Capture the cell that displays the provided text and extract its [x, y] central coordinate. 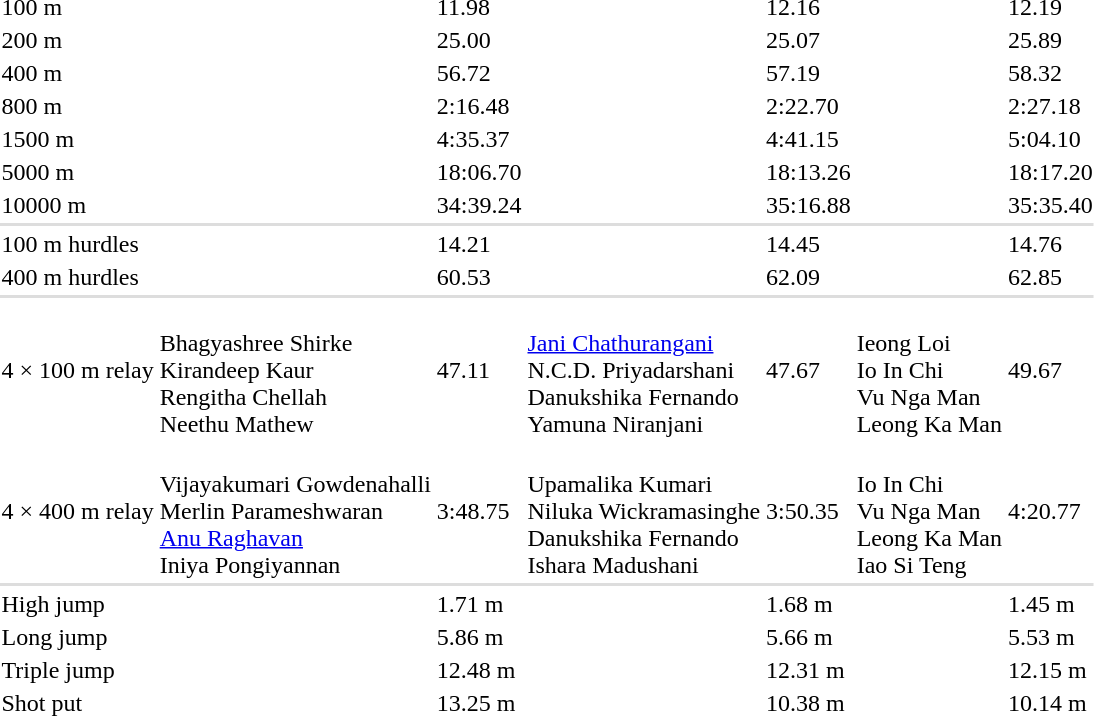
56.72 [479, 73]
62.85 [1050, 277]
5.53 m [1050, 637]
4 × 100 m relay [78, 370]
Ieong LoiIo In ChiVu Nga ManLeong Ka Man [929, 370]
4 × 400 m relay [78, 511]
3:50.35 [809, 511]
49.67 [1050, 370]
14.45 [809, 244]
47.67 [809, 370]
3:48.75 [479, 511]
12.48 m [479, 670]
35:35.40 [1050, 205]
High jump [78, 604]
1500 m [78, 139]
25.07 [809, 40]
Jani ChathuranganiN.C.D. PriyadarshaniDanukshika FernandoYamuna Niranjani [644, 370]
47.11 [479, 370]
10000 m [78, 205]
4:20.77 [1050, 511]
4:41.15 [809, 139]
58.32 [1050, 73]
Upamalika KumariNiluka WickramasingheDanukshika FernandoIshara Madushani [644, 511]
2:22.70 [809, 106]
1.45 m [1050, 604]
200 m [78, 40]
14.76 [1050, 244]
12.31 m [809, 670]
2:16.48 [479, 106]
1.71 m [479, 604]
25.00 [479, 40]
5.86 m [479, 637]
18:06.70 [479, 172]
5:04.10 [1050, 139]
Vijayakumari GowdenahalliMerlin ParameshwaranAnu RaghavanIniya Pongiyannan [295, 511]
12.15 m [1050, 670]
18:13.26 [809, 172]
5.66 m [809, 637]
5000 m [78, 172]
Long jump [78, 637]
1.68 m [809, 604]
14.21 [479, 244]
100 m hurdles [78, 244]
2:27.18 [1050, 106]
62.09 [809, 277]
4:35.37 [479, 139]
800 m [78, 106]
57.19 [809, 73]
25.89 [1050, 40]
60.53 [479, 277]
Io In ChiVu Nga ManLeong Ka ManIao Si Teng [929, 511]
Bhagyashree ShirkeKirandeep KaurRengitha ChellahNeethu Mathew [295, 370]
34:39.24 [479, 205]
18:17.20 [1050, 172]
400 m [78, 73]
Triple jump [78, 670]
35:16.88 [809, 205]
400 m hurdles [78, 277]
